Return the (X, Y) coordinate for the center point of the cell that contains the specified text.  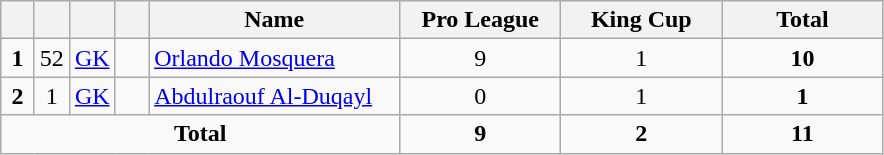
King Cup (642, 20)
Abdulraouf Al-Duqayl (274, 96)
11 (802, 134)
Name (274, 20)
0 (480, 96)
Orlando Mosquera (274, 58)
Pro League (480, 20)
10 (802, 58)
52 (52, 58)
